For the text-containing cell, return its midpoint in [x, y] coordinate format. 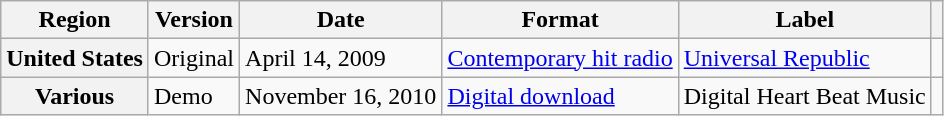
Label [804, 20]
Original [194, 58]
Universal Republic [804, 58]
Date [341, 20]
Contemporary hit radio [560, 58]
Version [194, 20]
November 16, 2010 [341, 96]
Digital Heart Beat Music [804, 96]
Region [75, 20]
Digital download [560, 96]
Various [75, 96]
Demo [194, 96]
United States [75, 58]
Format [560, 20]
April 14, 2009 [341, 58]
